Extract the (X, Y) coordinate from the center of the cell holding the provided text.  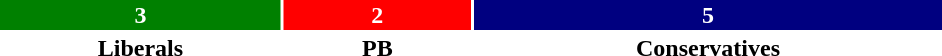
2 (378, 15)
3 (140, 15)
5 (708, 15)
